From the cell containing the given text, extract its center point as [X, Y] coordinate. 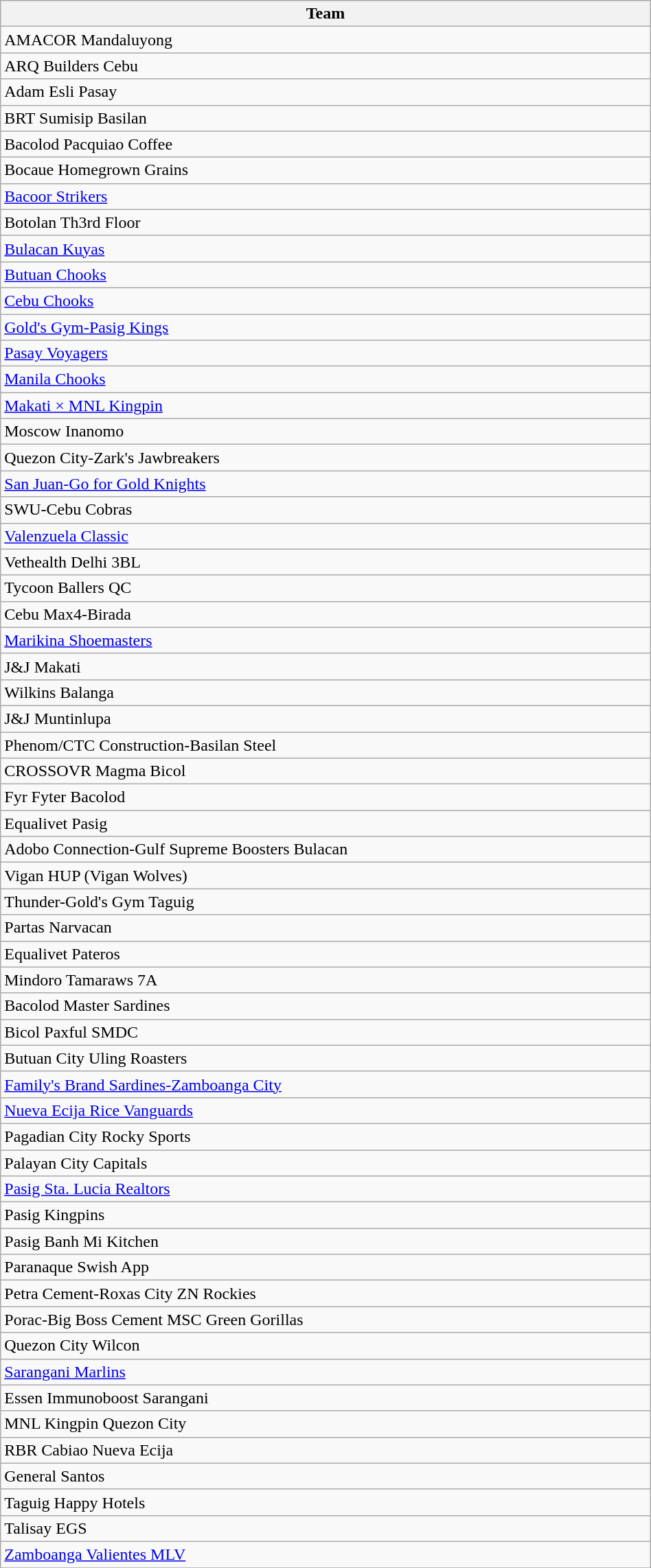
Botolan Th3rd Floor [325, 222]
Butuan City Uling Roasters [325, 1058]
MNL Kingpin Quezon City [325, 1424]
Bicol Paxful SMDC [325, 1032]
San Juan-Go for Gold Knights [325, 484]
Valenzuela Classic [325, 536]
Pasig Kingpins [325, 1215]
Family's Brand Sardines-Zamboanga City [325, 1084]
Sarangani Marlins [325, 1372]
Manila Chooks [325, 379]
Vigan HUP (Vigan Wolves) [325, 876]
Fyr Fyter Bacolod [325, 797]
Porac-Big Boss Cement MSC Green Gorillas [325, 1320]
Bulacan Kuyas [325, 248]
J&J Muntinlupa [325, 718]
Mindoro Tamaraws 7A [325, 980]
Bocaue Homegrown Grains [325, 170]
Bacolod Pacquiao Coffee [325, 144]
Pasig Banh Mi Kitchen [325, 1241]
Gold's Gym-Pasig Kings [325, 327]
Wilkins Balanga [325, 692]
Phenom/CTC Construction-Basilan Steel [325, 745]
Bacolod Master Sardines [325, 1006]
Pasay Voyagers [325, 353]
Palayan City Capitals [325, 1163]
Zamboanga Valientes MLV [325, 1554]
Equalivet Pasig [325, 823]
Paranaque Swish App [325, 1267]
AMACOR Mandaluyong [325, 40]
Pasig Sta. Lucia Realtors [325, 1189]
Team [325, 14]
Cebu Chooks [325, 301]
Butuan Chooks [325, 274]
Petra Cement-Roxas City ZN Rockies [325, 1294]
SWU-Cebu Cobras [325, 510]
Bacoor Strikers [325, 196]
Marikina Shoemasters [325, 640]
Moscow Inanomo [325, 432]
Nueva Ecija Rice Vanguards [325, 1110]
BRT Sumisip Basilan [325, 118]
Talisay EGS [325, 1528]
Equalivet Pateros [325, 954]
Essen Immunoboost Sarangani [325, 1398]
Pagadian City Rocky Sports [325, 1136]
Thunder-Gold's Gym Taguig [325, 902]
Cebu Max4-Birada [325, 614]
General Santos [325, 1476]
Vethealth Delhi 3BL [325, 562]
ARQ Builders Cebu [325, 66]
Adam Esli Pasay [325, 92]
CROSSOVR Magma Bicol [325, 771]
Adobo Connection-Gulf Supreme Boosters Bulacan [325, 850]
Taguig Happy Hotels [325, 1502]
Quezon City-Zark's Jawbreakers [325, 458]
Makati × MNL Kingpin [325, 406]
Partas Narvacan [325, 928]
Tycoon Ballers QC [325, 588]
RBR Cabiao Nueva Ecija [325, 1450]
Quezon City Wilcon [325, 1346]
J&J Makati [325, 666]
